Search for the cell housing the specified text and yield its (X, Y) center coordinate. 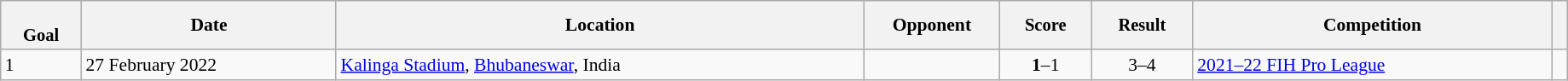
Goal (41, 26)
Kalinga Stadium, Bhubaneswar, India (599, 66)
Competition (1373, 26)
1 (41, 66)
Location (599, 26)
2021–22 FIH Pro League (1373, 66)
Result (1143, 26)
27 February 2022 (210, 66)
3–4 (1143, 66)
Score (1045, 26)
1–1 (1045, 66)
Opponent (932, 26)
Date (210, 26)
